From the cell containing the given text, extract its center point as [x, y] coordinate. 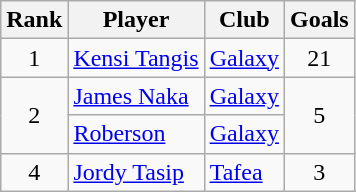
5 [319, 115]
Player [136, 20]
Club [244, 20]
4 [34, 172]
Kensi Tangis [136, 58]
Jordy Tasip [136, 172]
21 [319, 58]
Rank [34, 20]
Goals [319, 20]
2 [34, 115]
Roberson [136, 134]
James Naka [136, 96]
Tafea [244, 172]
3 [319, 172]
1 [34, 58]
